Find where the given text appears and provide that cell's center as (X, Y) coordinate. 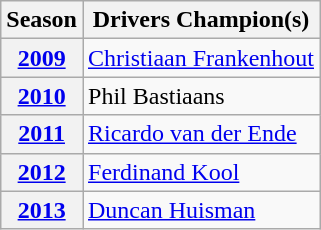
Season (42, 20)
2011 (42, 134)
Duncan Huisman (200, 210)
Phil Bastiaans (200, 96)
Christiaan Frankenhout (200, 58)
2013 (42, 210)
2009 (42, 58)
Drivers Champion(s) (200, 20)
Ferdinand Kool (200, 172)
Ricardo van der Ende (200, 134)
2012 (42, 172)
2010 (42, 96)
